Determine the (x, y) coordinate at the center of the cell enclosing the given text.  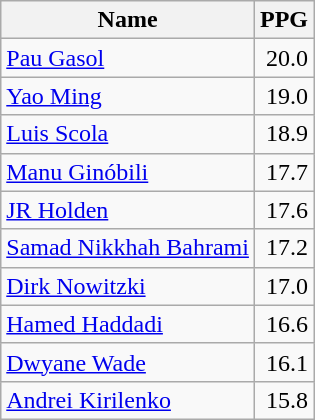
Andrei Kirilenko (128, 400)
Pau Gasol (128, 58)
JR Holden (128, 210)
19.0 (284, 96)
17.2 (284, 248)
Luis Scola (128, 134)
PPG (284, 20)
17.7 (284, 172)
Dirk Nowitzki (128, 286)
Hamed Haddadi (128, 324)
20.0 (284, 58)
16.1 (284, 362)
Dwyane Wade (128, 362)
Manu Ginóbili (128, 172)
Yao Ming (128, 96)
17.6 (284, 210)
18.9 (284, 134)
15.8 (284, 400)
17.0 (284, 286)
Name (128, 20)
16.6 (284, 324)
Samad Nikkhah Bahrami (128, 248)
